Output the (X, Y) coordinate of the center of the cell containing the given text.  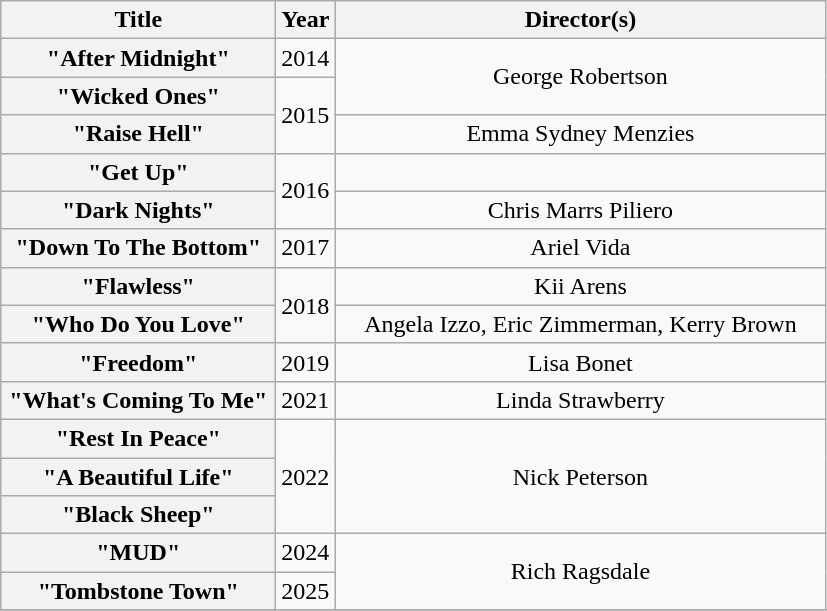
2025 (306, 591)
"Who Do You Love" (138, 324)
Angela Izzo, Eric Zimmerman, Kerry Brown (580, 324)
2017 (306, 248)
2018 (306, 305)
"After Midnight" (138, 58)
"Raise Hell" (138, 134)
Director(s) (580, 20)
"What's Coming To Me" (138, 400)
"A Beautiful Life" (138, 477)
Title (138, 20)
Linda Strawberry (580, 400)
"Get Up" (138, 172)
2022 (306, 476)
2019 (306, 362)
"Wicked Ones" (138, 96)
"Rest In Peace" (138, 438)
Rich Ragsdale (580, 572)
Nick Peterson (580, 476)
2021 (306, 400)
"Black Sheep" (138, 515)
Chris Marrs Piliero (580, 210)
2016 (306, 191)
"Dark Nights" (138, 210)
"Down To The Bottom" (138, 248)
2014 (306, 58)
"MUD" (138, 553)
George Robertson (580, 77)
2015 (306, 115)
"Flawless" (138, 286)
"Freedom" (138, 362)
Year (306, 20)
"Tombstone Town" (138, 591)
2024 (306, 553)
Lisa Bonet (580, 362)
Ariel Vida (580, 248)
Emma Sydney Menzies (580, 134)
Kii Arens (580, 286)
